Locate the cell with the specified text and output its [X, Y] center coordinate. 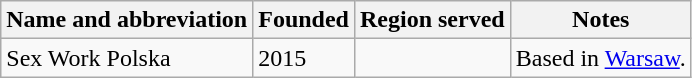
Name and abbreviation [127, 20]
Based in Warsaw. [600, 58]
Region served [432, 20]
Notes [600, 20]
Sex Work Polska [127, 58]
2015 [304, 58]
Founded [304, 20]
